Locate the cell with the specified text and output its (X, Y) center coordinate. 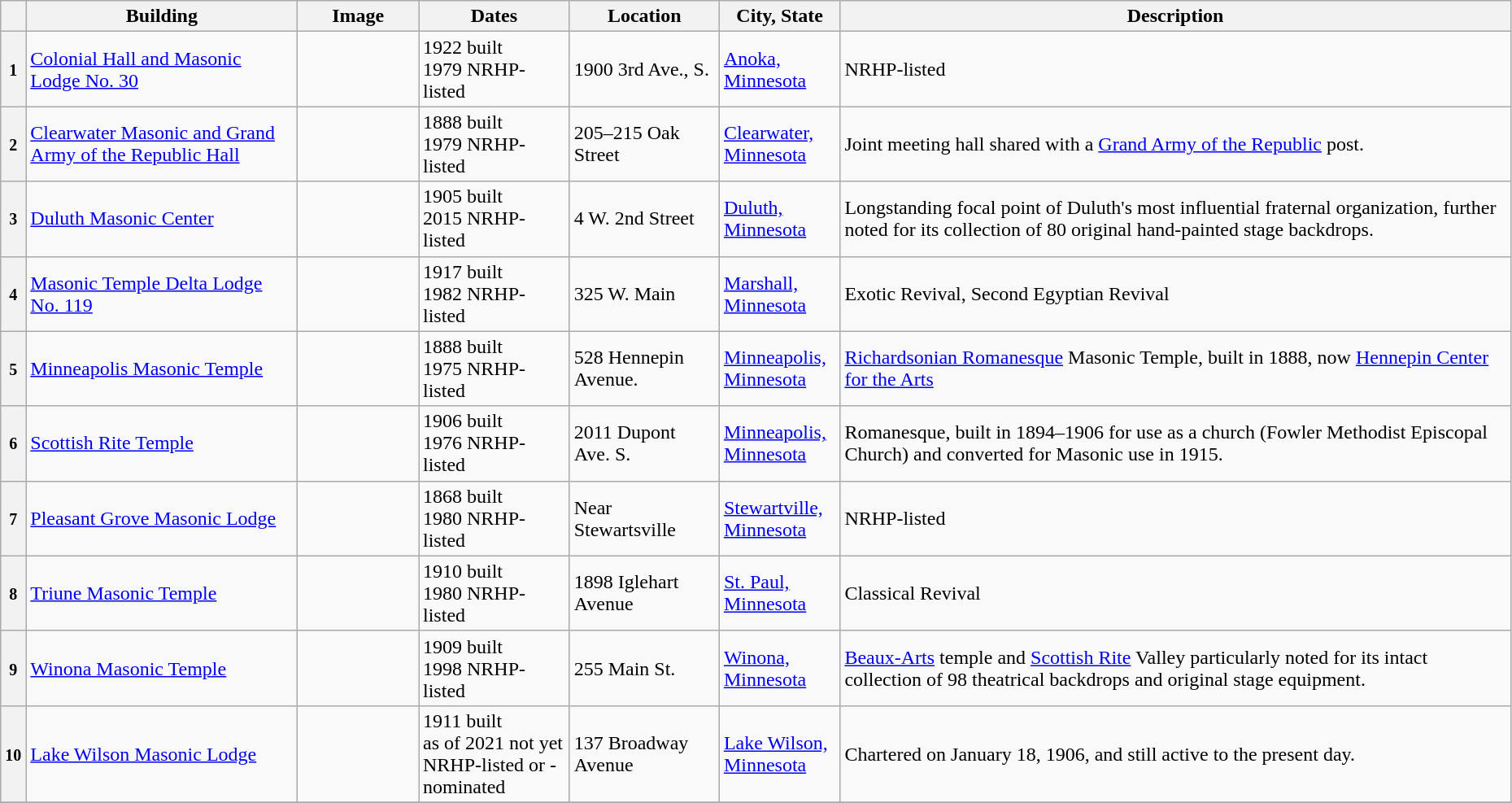
Winona Masonic Temple (162, 668)
7 (13, 518)
Masonic Temple Delta Lodge No. 119 (162, 294)
137 Broadway Avenue (644, 753)
1906 built1976 NRHP-listed (494, 443)
Image (358, 16)
Near Stewartsville (644, 518)
8 (13, 593)
255 Main St. (644, 668)
Scottish Rite Temple (162, 443)
1910 built1980 NRHP-listed (494, 593)
Colonial Hall and Masonic Lodge No. 30 (162, 69)
Classical Revival (1175, 593)
Description (1175, 16)
9 (13, 668)
4 W. 2nd Street (644, 219)
1888 built1975 NRHP-listed (494, 369)
6 (13, 443)
Joint meeting hall shared with a Grand Army of the Republic post. (1175, 144)
St. Paul, Minnesota (779, 593)
1 (13, 69)
Marshall, Minnesota (779, 294)
1900 3rd Ave., S. (644, 69)
Lake Wilson Masonic Lodge (162, 753)
1868 built1980 NRHP-listed (494, 518)
Richardsonian Romanesque Masonic Temple, built in 1888, now Hennepin Center for the Arts (1175, 369)
Anoka, Minnesota (779, 69)
4 (13, 294)
Minneapolis Masonic Temple (162, 369)
Winona, Minnesota (779, 668)
Stewartville, Minnesota (779, 518)
Location (644, 16)
5 (13, 369)
Dates (494, 16)
Pleasant Grove Masonic Lodge (162, 518)
1911 builtas of 2021 not yet NRHP-listed or -nominated (494, 753)
Building (162, 16)
1909 built1998 NRHP-listed (494, 668)
205–215 Oak Street (644, 144)
Triune Masonic Temple (162, 593)
City, State (779, 16)
2 (13, 144)
Duluth, Minnesota (779, 219)
Chartered on January 18, 1906, and still active to the present day. (1175, 753)
3 (13, 219)
1922 built1979 NRHP-listed (494, 69)
Exotic Revival, Second Egyptian Revival (1175, 294)
Clearwater Masonic and Grand Army of the Republic Hall (162, 144)
10 (13, 753)
Beaux-Arts temple and Scottish Rite Valley particularly noted for its intact collection of 98 theatrical backdrops and original stage equipment. (1175, 668)
325 W. Main (644, 294)
Lake Wilson, Minnesota (779, 753)
1888 built1979 NRHP-listed (494, 144)
1917 built1982 NRHP-listed (494, 294)
1898 Iglehart Avenue (644, 593)
Romanesque, built in 1894–1906 for use as a church (Fowler Methodist Episcopal Church) and converted for Masonic use in 1915. (1175, 443)
Clearwater, Minnesota (779, 144)
Duluth Masonic Center (162, 219)
528 Hennepin Avenue. (644, 369)
1905 built2015 NRHP-listed (494, 219)
2011 Dupont Ave. S. (644, 443)
